Scan for the cell matching the given text and deliver its (X, Y) coordinate at center. 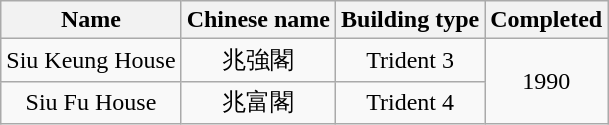
1990 (546, 82)
Chinese name (258, 20)
兆富閣 (258, 102)
Trident 3 (410, 60)
Siu Fu House (91, 102)
兆強閣 (258, 60)
Building type (410, 20)
Trident 4 (410, 102)
Completed (546, 20)
Name (91, 20)
Siu Keung House (91, 60)
